Find where the given text appears and provide that cell's center as [X, Y] coordinate. 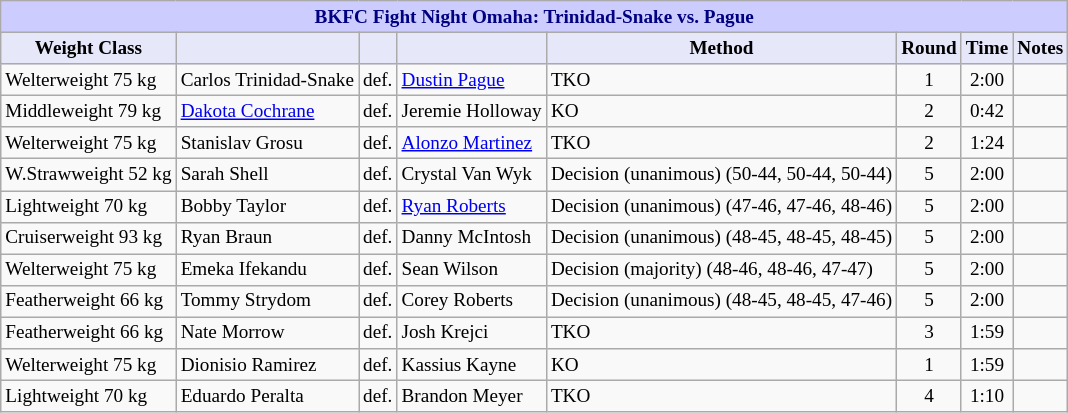
Dakota Cochrane [267, 111]
Middleweight 79 kg [88, 111]
Bobby Taylor [267, 206]
Kassius Kayne [472, 365]
3 [930, 333]
Nate Morrow [267, 333]
Decision (unanimous) (48-45, 48-45, 47-46) [721, 301]
Josh Krejci [472, 333]
Ryan Roberts [472, 206]
0:42 [986, 111]
1:24 [986, 143]
Cruiserweight 93 kg [88, 238]
Ryan Braun [267, 238]
Decision (unanimous) (48-45, 48-45, 48-45) [721, 238]
Tommy Strydom [267, 301]
W.Strawweight 52 kg [88, 175]
4 [930, 396]
Stanislav Grosu [267, 143]
Eduardo Peralta [267, 396]
Dionisio Ramirez [267, 365]
1:10 [986, 396]
BKFC Fight Night Omaha: Trinidad-Snake vs. Pague [534, 17]
Decision (unanimous) (47-46, 47-46, 48-46) [721, 206]
Notes [1040, 48]
Method [721, 48]
Corey Roberts [472, 301]
Decision (unanimous) (50-44, 50-44, 50-44) [721, 175]
Sarah Shell [267, 175]
Alonzo Martinez [472, 143]
Sean Wilson [472, 270]
Danny McIntosh [472, 238]
Jeremie Holloway [472, 111]
Dustin Pague [472, 80]
Emeka Ifekandu [267, 270]
Decision (majority) (48-46, 48-46, 47-47) [721, 270]
Round [930, 48]
Time [986, 48]
Weight Class [88, 48]
Crystal Van Wyk [472, 175]
Carlos Trinidad-Snake [267, 80]
Brandon Meyer [472, 396]
